Capture the cell that displays the provided text and extract its (x, y) central coordinate. 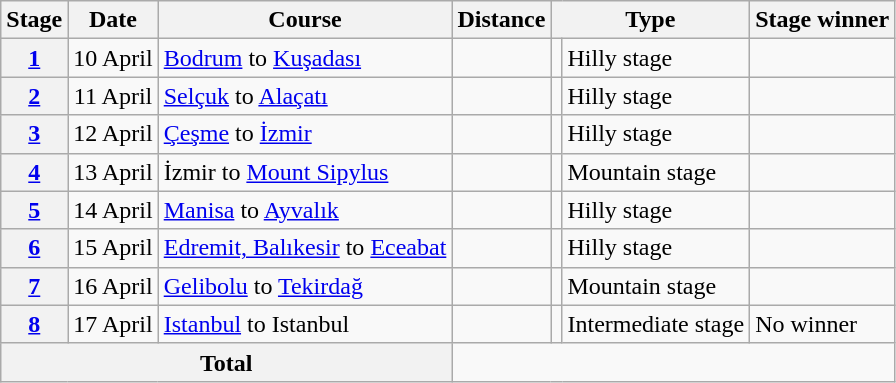
1 (34, 58)
No winner (822, 324)
16 April (113, 286)
Çeşme to İzmir (305, 134)
14 April (113, 210)
6 (34, 248)
2 (34, 96)
Intermediate stage (656, 324)
4 (34, 172)
10 April (113, 58)
15 April (113, 248)
Date (113, 20)
11 April (113, 96)
Selçuk to Alaçatı (305, 96)
Edremit, Balıkesir to Eceabat (305, 248)
Bodrum to Kuşadası (305, 58)
5 (34, 210)
İzmir to Mount Sipylus (305, 172)
3 (34, 134)
8 (34, 324)
Stage winner (822, 20)
13 April (113, 172)
Total (226, 362)
Gelibolu to Tekirdağ (305, 286)
Istanbul to Istanbul (305, 324)
Type (650, 20)
Course (305, 20)
Distance (502, 20)
12 April (113, 134)
7 (34, 286)
17 April (113, 324)
Manisa to Ayvalık (305, 210)
Stage (34, 20)
